Return the [x, y] coordinate for the center point of the cell that contains the specified text.  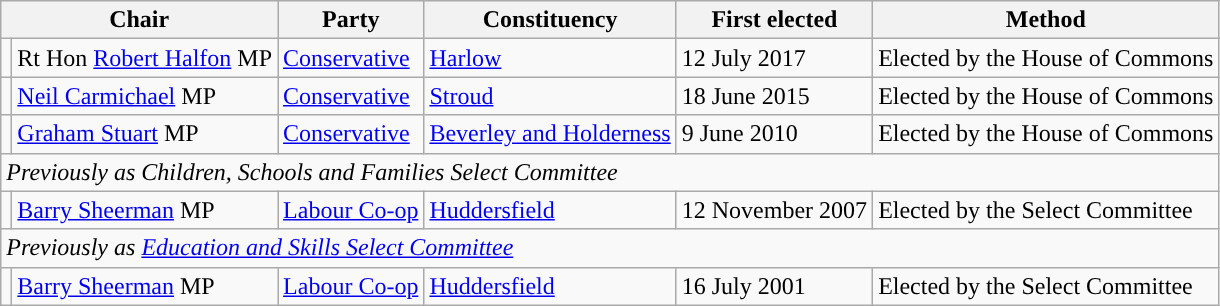
12 July 2017 [774, 58]
12 November 2007 [774, 210]
Previously as Children, Schools and Families Select Committee [610, 172]
First elected [774, 20]
Chair [140, 20]
Party [351, 20]
Previously as Education and Skills Select Committee [610, 248]
Harlow [550, 58]
9 June 2010 [774, 134]
Rt Hon Robert Halfon MP [145, 58]
16 July 2001 [774, 286]
Beverley and Holderness [550, 134]
18 June 2015 [774, 96]
Graham Stuart MP [145, 134]
Constituency [550, 20]
Stroud [550, 96]
Method [1046, 20]
Neil Carmichael MP [145, 96]
